Provide the [x, y] coordinate of the cell's center where the given text is located.  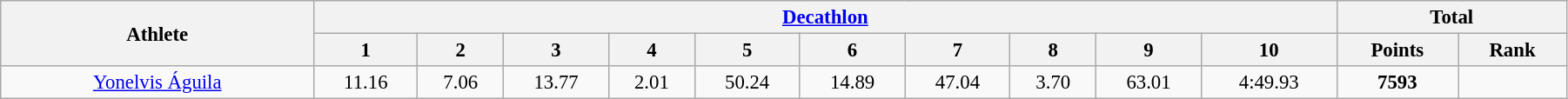
10 [1269, 50]
4 [653, 50]
14.89 [853, 82]
3.70 [1053, 82]
Points [1397, 50]
Yonelvis Águila [157, 82]
5 [747, 50]
1 [365, 50]
7 [957, 50]
11.16 [365, 82]
7593 [1397, 82]
Athlete [157, 33]
7.06 [461, 82]
63.01 [1149, 82]
2 [461, 50]
4:49.93 [1269, 82]
Decathlon [825, 17]
47.04 [957, 82]
3 [557, 50]
Total [1451, 17]
6 [853, 50]
Rank [1512, 50]
8 [1053, 50]
13.77 [557, 82]
2.01 [653, 82]
9 [1149, 50]
50.24 [747, 82]
